Identify which cell holds the provided text, then report its [X, Y] central coordinate. 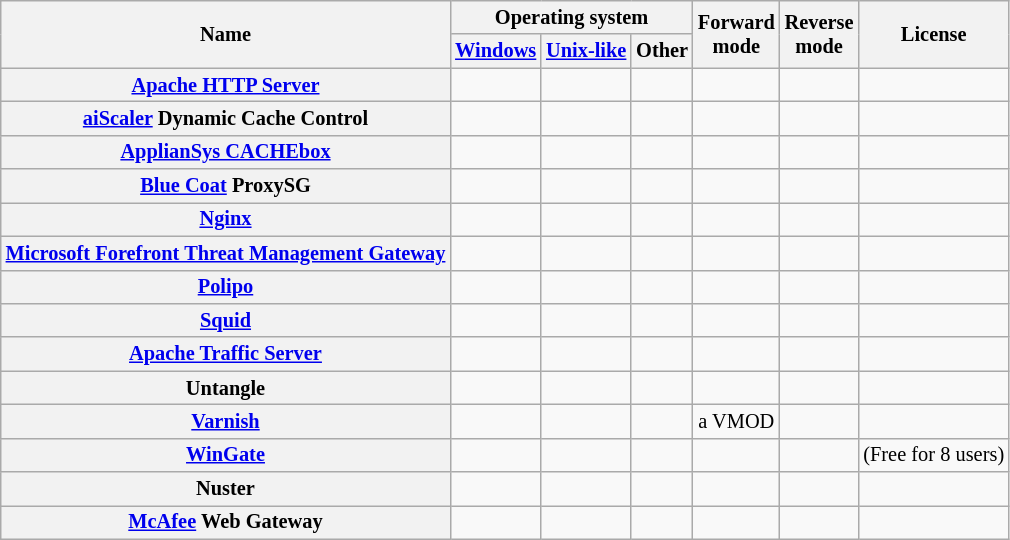
Unix-like [586, 51]
License [934, 34]
WinGate [226, 455]
Name [226, 34]
Nuster [226, 489]
McAfee Web Gateway [226, 522]
Polipo [226, 287]
aiScaler Dynamic Cache Control [226, 118]
ApplianSys CACHEbox [226, 152]
Varnish [226, 421]
Forwardmode [736, 34]
(Free for 8 users) [934, 455]
Apache HTTP Server [226, 85]
Other [662, 51]
Untangle [226, 388]
Reversemode [820, 34]
Windows [496, 51]
a VMOD [736, 421]
Squid [226, 320]
Microsoft Forefront Threat Management Gateway [226, 253]
Nginx [226, 219]
Blue Coat ProxySG [226, 186]
Operating system [572, 17]
Apache Traffic Server [226, 354]
